Detect which cell encompasses the target text, then output its (X, Y) center coordinate. 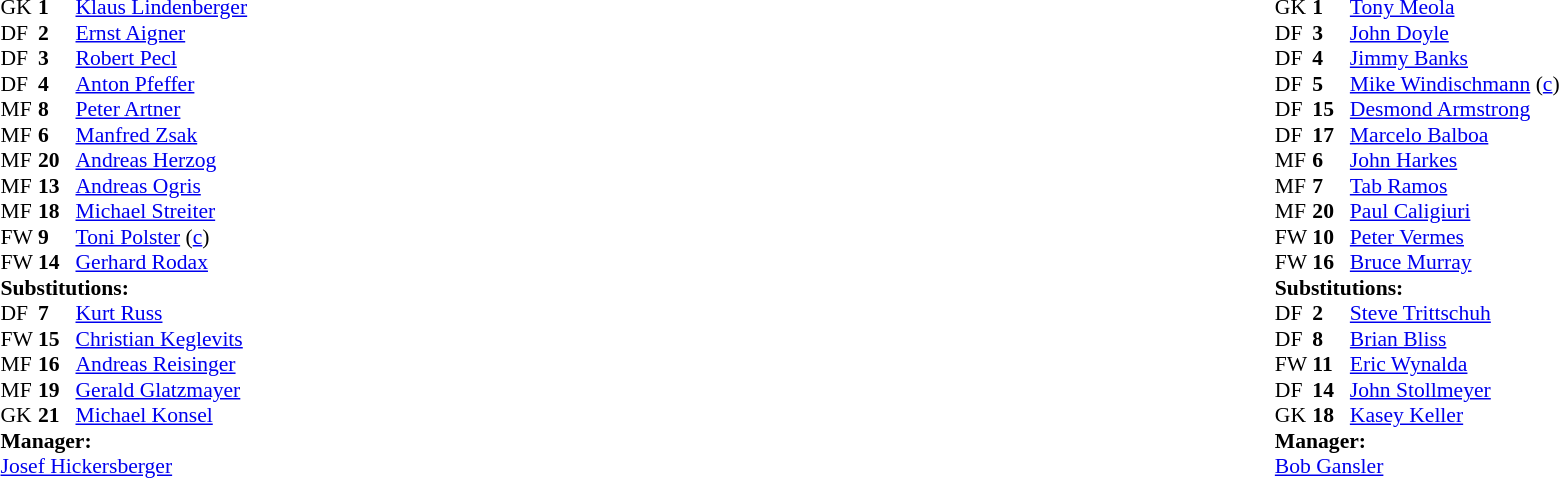
Andreas Ogris (162, 186)
Anton Pfeffer (162, 84)
17 (1331, 135)
9 (57, 237)
Andreas Reisinger (162, 365)
Manfred Zsak (162, 135)
Kurt Russ (162, 313)
Christian Keglevits (162, 339)
Gerhard Rodax (162, 263)
Andreas Herzog (162, 161)
Gerald Glatzmayer (162, 390)
Michael Streiter (162, 211)
Michael Konsel (162, 415)
5 (1331, 84)
Ernst Aigner (162, 33)
11 (1331, 365)
Toni Polster (c) (162, 237)
Peter Artner (162, 109)
21 (57, 415)
Substitutions: (124, 288)
19 (57, 390)
13 (57, 186)
Manager: (124, 441)
10 (1331, 237)
Robert Pecl (162, 59)
